Pinpoint the cell where the given text exists, returning its [x, y] midpoint coordinate. 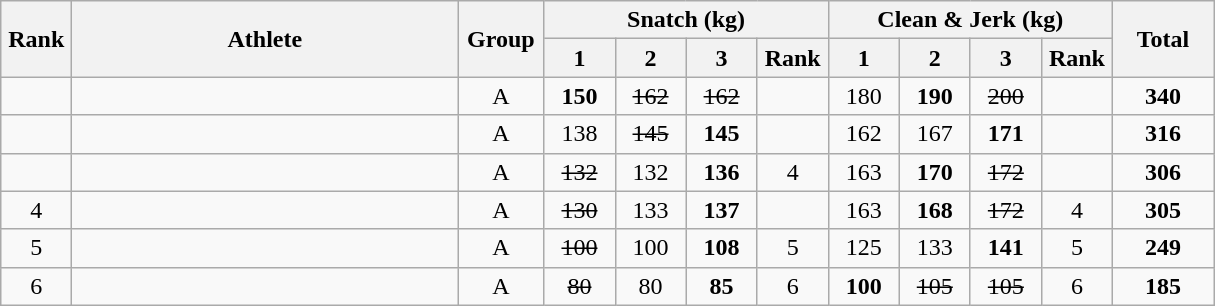
150 [580, 96]
Total [1162, 39]
136 [722, 172]
190 [934, 96]
137 [722, 210]
130 [580, 210]
171 [1006, 134]
85 [722, 286]
340 [1162, 96]
138 [580, 134]
125 [864, 248]
141 [1006, 248]
185 [1162, 286]
249 [1162, 248]
180 [864, 96]
Snatch (kg) [686, 20]
170 [934, 172]
108 [722, 248]
306 [1162, 172]
Group [501, 39]
168 [934, 210]
316 [1162, 134]
Clean & Jerk (kg) [970, 20]
167 [934, 134]
200 [1006, 96]
305 [1162, 210]
Athlete [265, 39]
